Extract the (x, y) coordinate from the center of the cell holding the provided text.  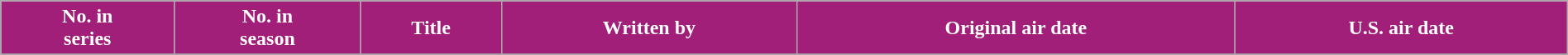
Title (431, 28)
Original air date (1016, 28)
Written by (648, 28)
No. inseries (88, 28)
U.S. air date (1401, 28)
No. inseason (268, 28)
